Search for the cell housing the specified text and yield its (x, y) center coordinate. 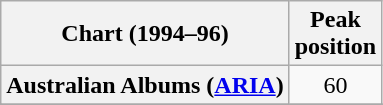
Peakposition (335, 34)
Chart (1994–96) (145, 34)
Australian Albums (ARIA) (145, 85)
60 (335, 85)
